Detect which cell encompasses the target text, then output its (x, y) center coordinate. 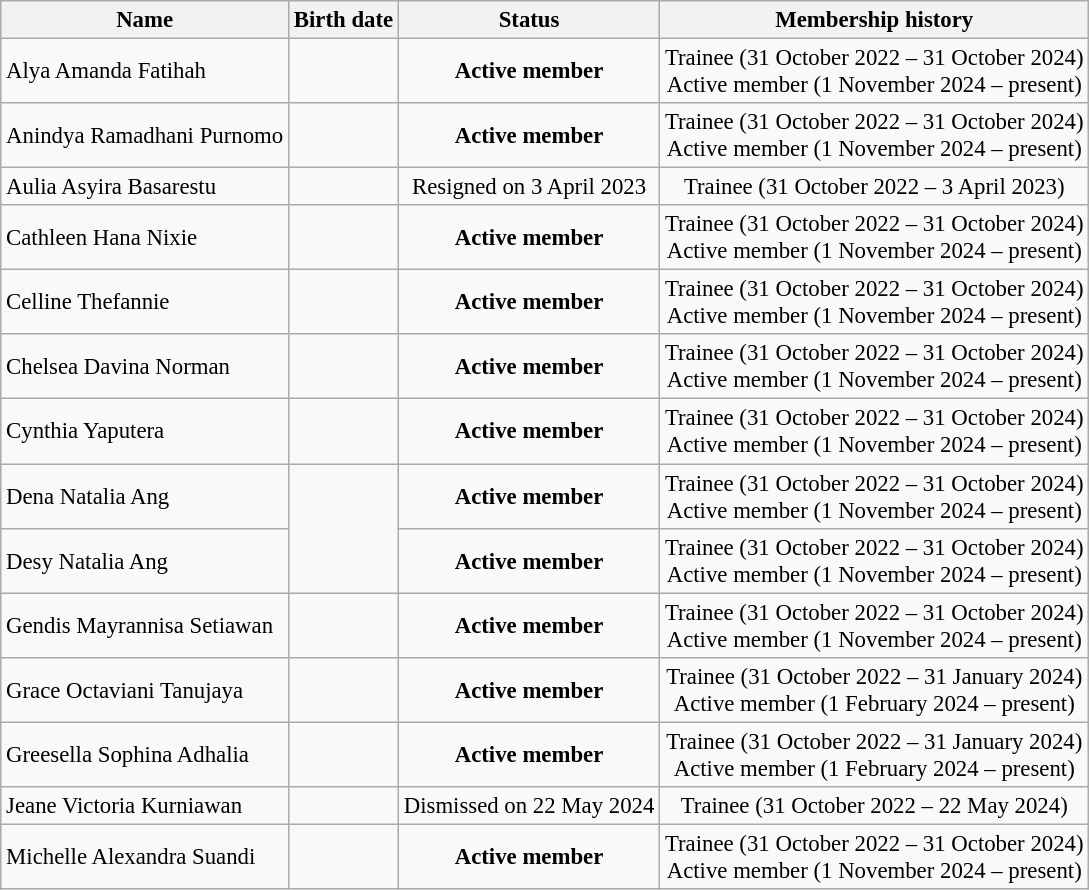
Dismissed on 22 May 2024 (528, 806)
Birth date (343, 20)
Gendis Mayrannisa Setiawan (145, 626)
Resigned on 3 April 2023 (528, 187)
Desy Natalia Ang (145, 560)
Dena Natalia Ang (145, 496)
Alya Amanda Fatihah (145, 72)
Membership history (874, 20)
Cynthia Yaputera (145, 432)
Aulia Asyira Basarestu (145, 187)
Trainee (31 October 2022 – 3 April 2023) (874, 187)
Name (145, 20)
Michelle Alexandra Suandi (145, 856)
Cathleen Hana Nixie (145, 238)
Jeane Victoria Kurniawan (145, 806)
Status (528, 20)
Trainee (31 October 2022 – 22 May 2024) (874, 806)
Greesella Sophina Adhalia (145, 754)
Chelsea Davina Norman (145, 366)
Anindya Ramadhani Purnomo (145, 136)
Grace Octaviani Tanujaya (145, 690)
Celline Thefannie (145, 302)
